Scan for the cell matching the given text and deliver its (X, Y) coordinate at center. 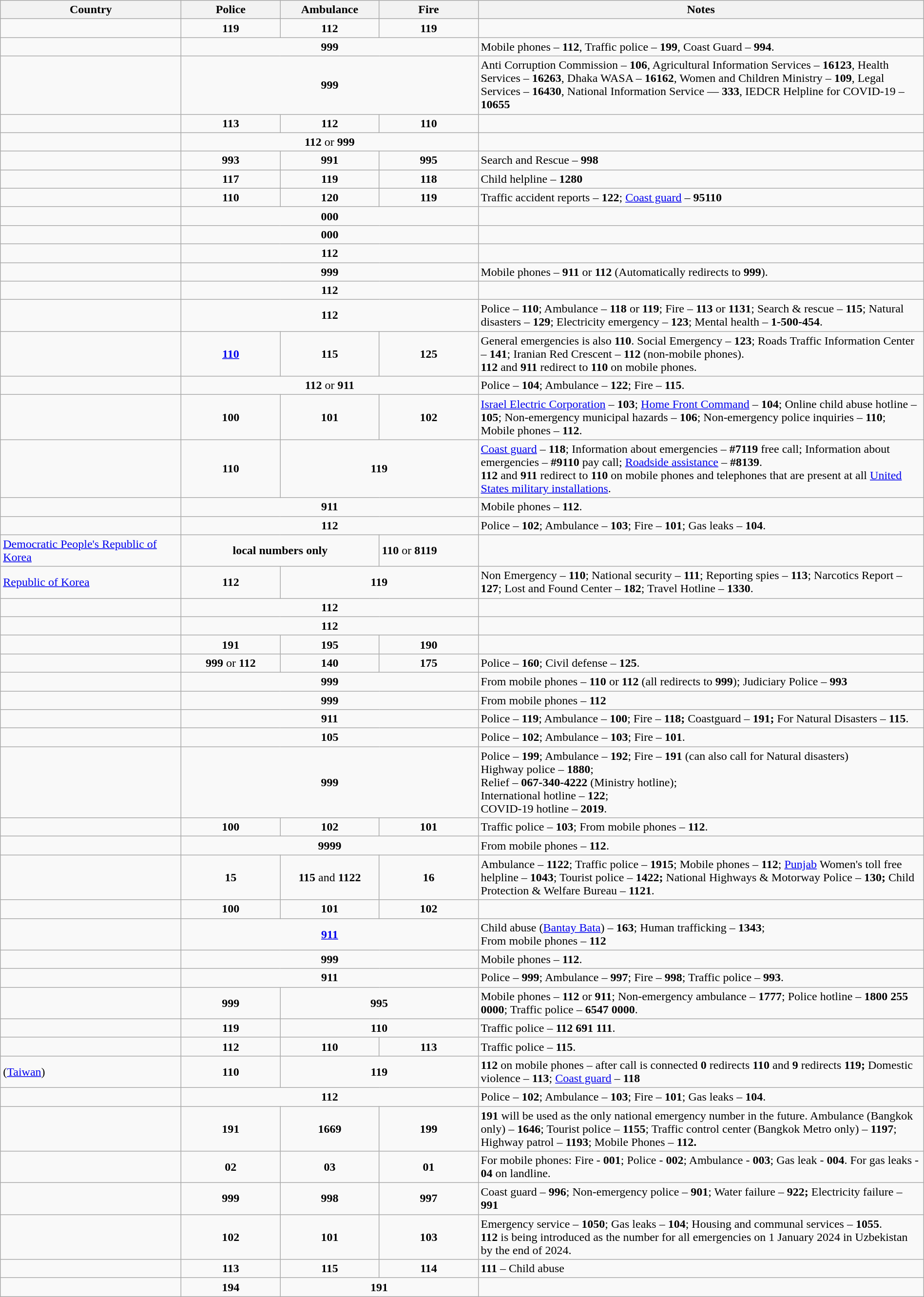
15 (231, 877)
194 (231, 1287)
115 and 1122 (329, 877)
From mobile phones – 110 or 112 (all redirects to 999); Judiciary Police – 993 (701, 681)
Mobile phones – 911 or 112 (Automatically redirects to 999). (701, 271)
120 (329, 197)
Police – 999; Ambulance – 997; Fire – 998; Traffic police – 993. (701, 978)
195 (329, 644)
Mobile phones – 112 or 911; Non-emergency ambulance – 1777; Police hotline – 1800 255 0000; Traffic police – 6547 0000. (701, 1003)
140 (329, 663)
110 or 8119 (429, 551)
125 (429, 354)
Child helpline – 1280 (701, 179)
02 (231, 1167)
112 on mobile phones – after call is connected 0 redirects 110 and 9 redirects 119; Domestic violence – 113; Coast guard – 118 (701, 1071)
190 (429, 644)
local numbers only (280, 551)
Fire (429, 10)
Police – 160; Civil defense – 125. (701, 663)
Police (231, 10)
111 – Child abuse (701, 1269)
Mobile phones – 112, Traffic police – 199, Coast Guard – 994. (701, 47)
199 (429, 1129)
01 (429, 1167)
(Taiwan) (91, 1071)
Notes (701, 10)
From mobile phones – 112. (701, 846)
Coast guard – 996; Non-emergency police – 901; Water failure – 922; Electricity failure – 991 (701, 1199)
16 (429, 877)
Non Emergency – 110; National security – 111; Reporting spies – 113; Narcotics Report – 127; Lost and Found Center – 182; Travel Hotline – 1330. (701, 582)
997 (429, 1199)
103 (429, 1237)
03 (329, 1167)
1669 (329, 1129)
991 (329, 160)
For mobile phones: Fire - 001; Police - 002; Ambulance - 003; Gas leak - 004. For gas leaks - 04 on landline. (701, 1167)
Country (91, 10)
Police – 104; Ambulance – 122; Fire – 115. (701, 386)
Republic of Korea (91, 582)
112 or 999 (329, 142)
998 (329, 1199)
Police – 119; Ambulance – 100; Fire – 118; Coastguard – 191; For Natural Disasters – 115. (701, 719)
105 (329, 737)
From mobile phones – 112 (701, 700)
Police – 102; Ambulance – 103; Fire – 101. (701, 737)
Traffic police – 112 691 111. (701, 1028)
Traffic police – 115. (701, 1046)
Traffic police – 103; From mobile phones – 112. (701, 827)
114 (429, 1269)
Democratic People's Republic of Korea (91, 551)
Search and Rescue – 998 (701, 160)
175 (429, 663)
118 (429, 179)
117 (231, 179)
999 or 112 (231, 663)
112 or 911 (329, 386)
Ambulance (329, 10)
Child abuse (Bantay Bata) – 163; Human trafficking – 1343;From mobile phones – 112 (701, 934)
993 (231, 160)
9999 (329, 846)
Traffic accident reports – 122; Coast guard – 95110 (701, 197)
